Extract the [x, y] coordinate from the center of the cell holding the provided text.  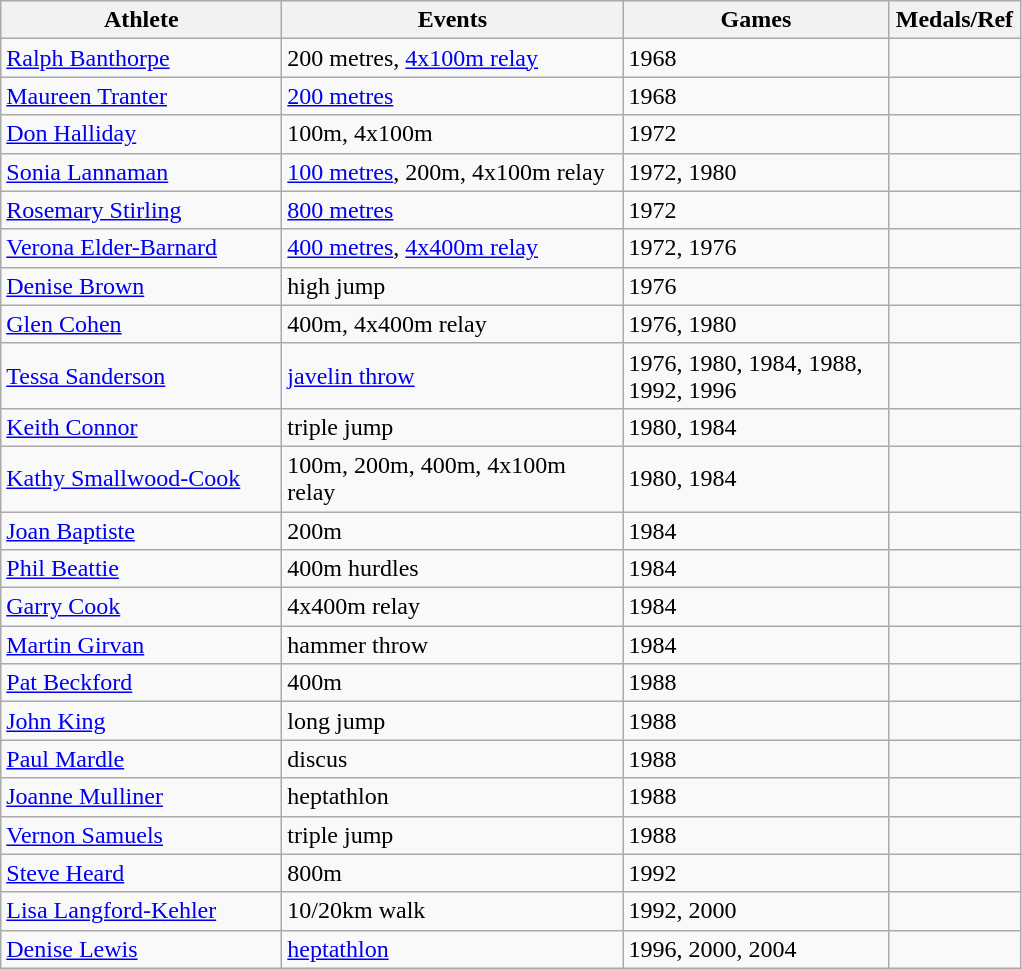
1972, 1976 [756, 248]
Events [452, 20]
Medals/Ref [954, 20]
Steve Heard [142, 873]
Tessa Sanderson [142, 376]
1992 [756, 873]
800m [452, 873]
Athlete [142, 20]
1996, 2000, 2004 [756, 949]
Phil Beattie [142, 569]
400m [452, 683]
Joan Baptiste [142, 531]
Pat Beckford [142, 683]
200 metres, 4x100m relay [452, 58]
Keith Connor [142, 427]
high jump [452, 286]
400m hurdles [452, 569]
1976 [756, 286]
10/20km walk [452, 911]
4x400m relay [452, 607]
long jump [452, 721]
Sonia Lannaman [142, 172]
Rosemary Stirling [142, 210]
Vernon Samuels [142, 835]
Games [756, 20]
Denise Brown [142, 286]
hammer throw [452, 645]
Ralph Banthorpe [142, 58]
Kathy Smallwood-Cook [142, 478]
Garry Cook [142, 607]
200 metres [452, 96]
1992, 2000 [756, 911]
100 metres, 200m, 4x100m relay [452, 172]
Martin Girvan [142, 645]
800 metres [452, 210]
Verona Elder-Barnard [142, 248]
100m, 4x100m [452, 134]
400m, 4x400m relay [452, 324]
Don Halliday [142, 134]
Lisa Langford-Kehler [142, 911]
discus [452, 759]
Denise Lewis [142, 949]
Paul Mardle [142, 759]
400 metres, 4x400m relay [452, 248]
javelin throw [452, 376]
Glen Cohen [142, 324]
Joanne Mulliner [142, 797]
1972, 1980 [756, 172]
John King [142, 721]
1976, 1980, 1984, 1988, 1992, 1996 [756, 376]
Maureen Tranter [142, 96]
200m [452, 531]
100m, 200m, 400m, 4x100m relay [452, 478]
1976, 1980 [756, 324]
